Provide the [X, Y] coordinate of the cell's center where the given text is located.  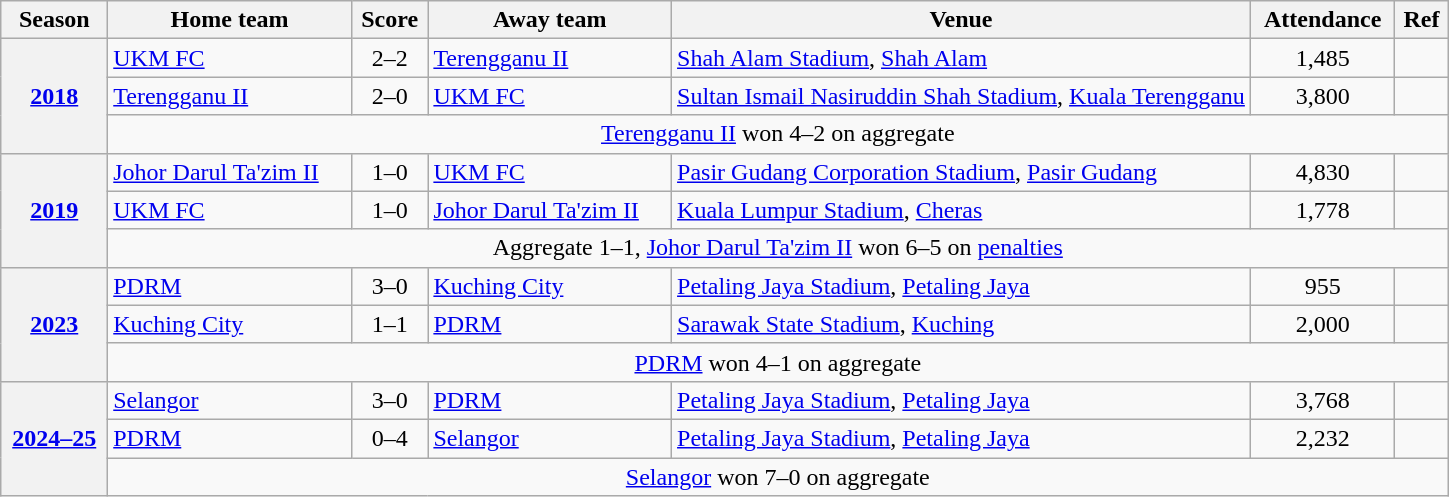
2018 [54, 96]
Venue [962, 20]
2019 [54, 210]
1–1 [389, 324]
Score [389, 20]
Away team [550, 20]
Sarawak State Stadium, Kuching [962, 324]
0–4 [389, 438]
3,768 [1322, 400]
1,778 [1322, 210]
Aggregate 1–1, Johor Darul Ta'zim II won 6–5 on penalties [778, 248]
Shah Alam Stadium, Shah Alam [962, 58]
2,000 [1322, 324]
Sultan Ismail Nasiruddin Shah Stadium, Kuala Terengganu [962, 96]
3,800 [1322, 96]
Selangor won 7–0 on aggregate [778, 477]
2024–25 [54, 438]
2–0 [389, 96]
Home team [230, 20]
1,485 [1322, 58]
Season [54, 20]
955 [1322, 286]
2–2 [389, 58]
2023 [54, 324]
4,830 [1322, 172]
Pasir Gudang Corporation Stadium, Pasir Gudang [962, 172]
PDRM won 4–1 on aggregate [778, 362]
Attendance [1322, 20]
2,232 [1322, 438]
Terengganu II won 4–2 on aggregate [778, 134]
Ref [1422, 20]
Kuala Lumpur Stadium, Cheras [962, 210]
